Extract the [X, Y] coordinate from the center of the cell holding the provided text.  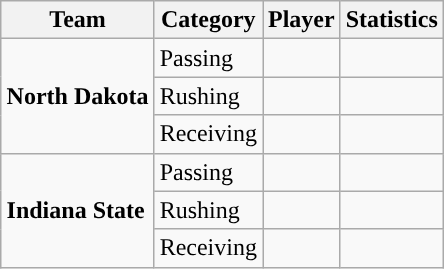
North Dakota [78, 96]
Statistics [392, 20]
Category [208, 20]
Team [78, 20]
Indiana State [78, 210]
Player [301, 20]
